Locate the cell with the specified text and output its (X, Y) center coordinate. 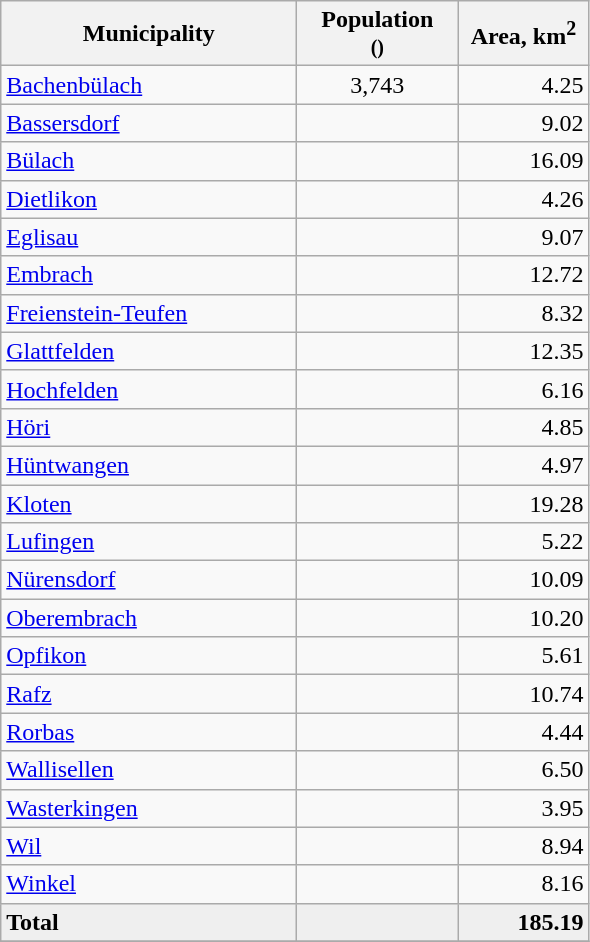
Nürensdorf (149, 580)
4.44 (524, 732)
Bülach (149, 161)
Dietlikon (149, 199)
3,743 (378, 85)
Bassersdorf (149, 123)
8.32 (524, 313)
Freienstein-Teufen (149, 313)
4.85 (524, 427)
Rorbas (149, 732)
Area, km2 (524, 34)
5.22 (524, 542)
19.28 (524, 503)
Total (149, 922)
Bachenbülach (149, 85)
Hüntwangen (149, 465)
Höri (149, 427)
6.16 (524, 389)
8.94 (524, 846)
8.16 (524, 884)
4.97 (524, 465)
Lufingen (149, 542)
5.61 (524, 656)
9.02 (524, 123)
4.26 (524, 199)
Opfikon (149, 656)
Wallisellen (149, 770)
Municipality (149, 34)
16.09 (524, 161)
3.95 (524, 808)
Wasterkingen (149, 808)
Population() (378, 34)
10.74 (524, 694)
4.25 (524, 85)
Wil (149, 846)
Hochfelden (149, 389)
Rafz (149, 694)
Winkel (149, 884)
Eglisau (149, 237)
Kloten (149, 503)
10.20 (524, 618)
9.07 (524, 237)
12.35 (524, 351)
185.19 (524, 922)
Embrach (149, 275)
12.72 (524, 275)
Oberembrach (149, 618)
6.50 (524, 770)
10.09 (524, 580)
Glattfelden (149, 351)
